Output the (x, y) coordinate of the center of the cell containing the given text.  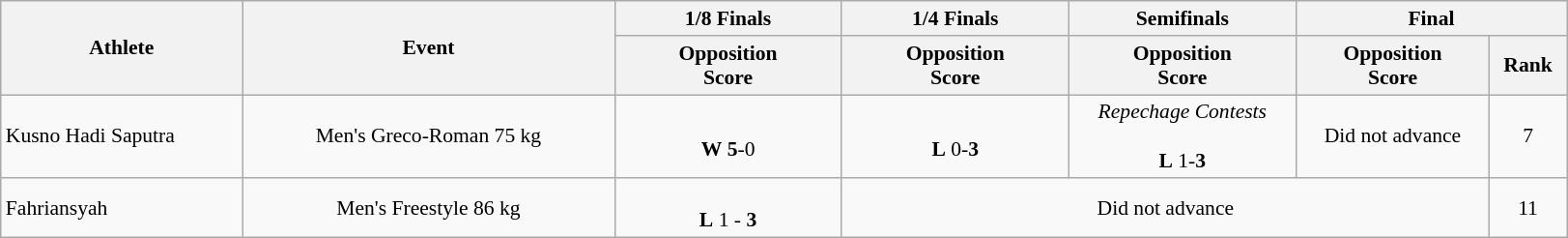
Men's Greco-Roman 75 kg (429, 137)
Event (429, 48)
1/4 Finals (955, 18)
Semifinals (1183, 18)
Men's Freestyle 86 kg (429, 209)
7 (1528, 137)
W 5-0 (728, 137)
L 1 - 3 (728, 209)
Rank (1528, 66)
Repechage Contests L 1-3 (1183, 137)
Final (1431, 18)
11 (1528, 209)
Fahriansyah (122, 209)
L 0-3 (955, 137)
Athlete (122, 48)
Kusno Hadi Saputra (122, 137)
1/8 Finals (728, 18)
